Identify which cell holds the provided text, then report its (x, y) central coordinate. 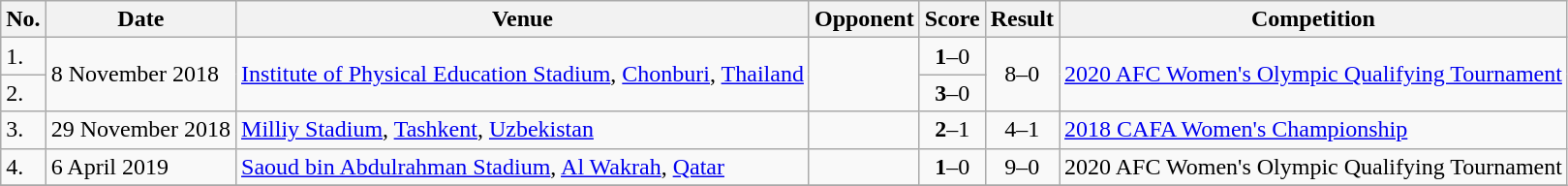
2. (23, 93)
8–0 (1022, 75)
2–1 (952, 130)
Venue (523, 19)
4–1 (1022, 130)
Opponent (864, 19)
9–0 (1022, 167)
Competition (1313, 19)
Saoud bin Abdulrahman Stadium, Al Wakrah, Qatar (523, 167)
Milliy Stadium, Tashkent, Uzbekistan (523, 130)
8 November 2018 (140, 75)
Institute of Physical Education Stadium, Chonburi, Thailand (523, 75)
4. (23, 167)
6 April 2019 (140, 167)
Score (952, 19)
Result (1022, 19)
1. (23, 56)
29 November 2018 (140, 130)
No. (23, 19)
3. (23, 130)
2018 CAFA Women's Championship (1313, 130)
Date (140, 19)
3–0 (952, 93)
